Extract the [x, y] coordinate from the center of the cell holding the provided text.  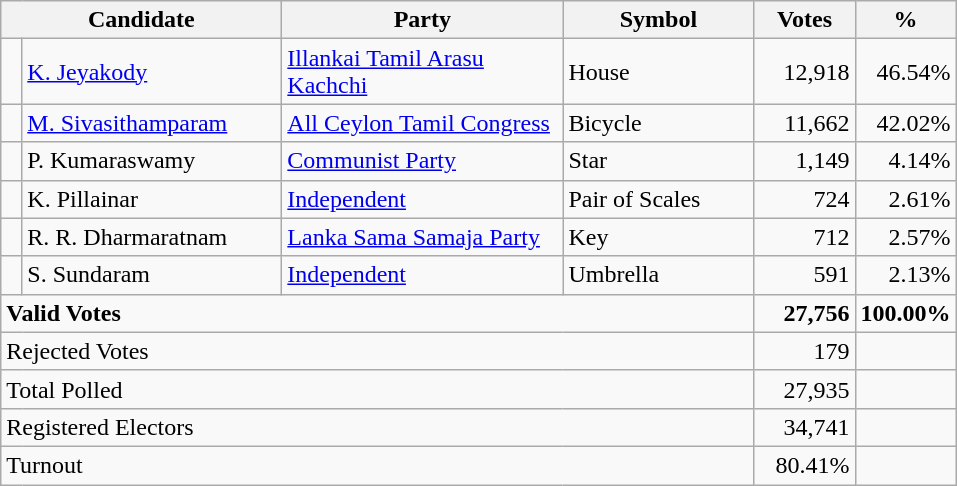
P. Kumaraswamy [152, 161]
712 [804, 237]
34,741 [804, 427]
1,149 [804, 161]
591 [804, 275]
27,935 [804, 389]
Pair of Scales [658, 199]
724 [804, 199]
K. Jeyakody [152, 72]
Bicycle [658, 123]
27,756 [804, 313]
46.54% [906, 72]
Party [422, 20]
12,918 [804, 72]
Candidate [142, 20]
2.57% [906, 237]
House [658, 72]
Key [658, 237]
Lanka Sama Samaja Party [422, 237]
Registered Electors [378, 427]
42.02% [906, 123]
Symbol [658, 20]
M. Sivasithamparam [152, 123]
179 [804, 351]
Star [658, 161]
S. Sundaram [152, 275]
K. Pillainar [152, 199]
80.41% [804, 465]
% [906, 20]
4.14% [906, 161]
2.13% [906, 275]
Turnout [378, 465]
Illankai Tamil Arasu Kachchi [422, 72]
2.61% [906, 199]
11,662 [804, 123]
R. R. Dharmaratnam [152, 237]
All Ceylon Tamil Congress [422, 123]
Valid Votes [378, 313]
Umbrella [658, 275]
Communist Party [422, 161]
100.00% [906, 313]
Rejected Votes [378, 351]
Votes [804, 20]
Total Polled [378, 389]
